From the cell containing the given text, extract its center point as [x, y] coordinate. 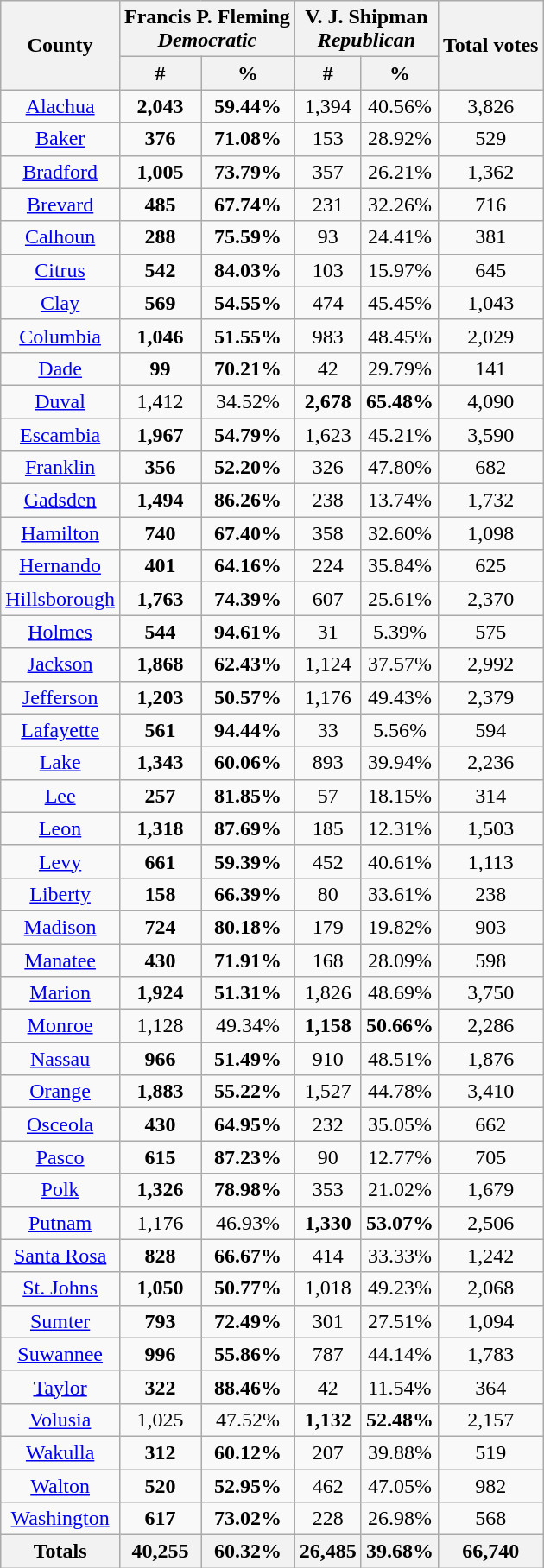
1,025 [160, 1420]
185 [328, 828]
48.51% [399, 1059]
594 [490, 730]
Columbia [60, 336]
18.15% [399, 796]
2,029 [490, 336]
787 [328, 1354]
903 [490, 927]
561 [160, 730]
322 [160, 1387]
29.79% [399, 368]
St. Johns [60, 1288]
1,503 [490, 828]
Francis P. Fleming Democratic [207, 29]
Hernando [60, 566]
1,158 [328, 1026]
72.49% [249, 1321]
2,370 [490, 599]
645 [490, 270]
Madison [60, 927]
28.92% [399, 139]
78.98% [249, 1190]
607 [328, 599]
Polk [60, 1190]
Alachua [60, 106]
1,318 [160, 828]
24.41% [399, 237]
1,924 [160, 993]
Taylor [60, 1387]
1,967 [160, 434]
Walton [60, 1485]
414 [328, 1256]
1,132 [328, 1420]
1,043 [490, 303]
1,679 [490, 1190]
257 [160, 796]
1,732 [490, 501]
11.54% [399, 1387]
Clay [60, 303]
1,113 [490, 861]
40.56% [399, 106]
35.05% [399, 1124]
Lafayette [60, 730]
60.12% [249, 1452]
93 [328, 237]
49.23% [399, 1288]
32.60% [399, 533]
474 [328, 303]
Liberty [60, 894]
39.88% [399, 1452]
50.57% [249, 697]
45.45% [399, 303]
682 [490, 468]
1,783 [490, 1354]
1,098 [490, 533]
54.55% [249, 303]
Washington [60, 1519]
51.49% [249, 1059]
94.44% [249, 730]
52.20% [249, 468]
67.74% [249, 205]
2,992 [490, 664]
48.45% [399, 336]
966 [160, 1059]
1,124 [328, 664]
81.85% [249, 796]
1,763 [160, 599]
15.97% [399, 270]
358 [328, 533]
Duval [60, 401]
Totals [60, 1552]
33.33% [399, 1256]
529 [490, 139]
33.61% [399, 894]
73.79% [249, 172]
26.21% [399, 172]
Holmes [60, 632]
153 [328, 139]
568 [490, 1519]
326 [328, 468]
44.14% [399, 1354]
3,826 [490, 106]
Total votes [490, 45]
99 [160, 368]
401 [160, 566]
60.06% [249, 763]
39.68% [399, 1552]
60.32% [249, 1552]
314 [490, 796]
66.67% [249, 1256]
40,255 [160, 1552]
Pasco [60, 1157]
1,018 [328, 1288]
1,876 [490, 1059]
40.61% [399, 861]
4,090 [490, 401]
65.48% [399, 401]
716 [490, 205]
64.16% [249, 566]
983 [328, 336]
3,750 [490, 993]
Orange [60, 1092]
Sumter [60, 1321]
828 [160, 1256]
179 [328, 927]
1,050 [160, 1288]
2,068 [490, 1288]
1,203 [160, 697]
2,678 [328, 401]
1,343 [160, 763]
661 [160, 861]
662 [490, 1124]
46.93% [249, 1223]
55.22% [249, 1092]
Monroe [60, 1026]
88.46% [249, 1387]
2,236 [490, 763]
70.21% [249, 368]
Jefferson [60, 697]
Bradford [60, 172]
1,623 [328, 434]
103 [328, 270]
542 [160, 270]
54.79% [249, 434]
231 [328, 205]
Dade [60, 368]
Putnam [60, 1223]
Hillsborough [60, 599]
452 [328, 861]
1,094 [490, 1321]
357 [328, 172]
575 [490, 632]
1,394 [328, 106]
2,379 [490, 697]
34.52% [249, 401]
32.26% [399, 205]
Volusia [60, 1420]
356 [160, 468]
207 [328, 1452]
1,128 [160, 1026]
50.77% [249, 1288]
Nassau [60, 1059]
740 [160, 533]
598 [490, 960]
228 [328, 1519]
2,043 [160, 106]
1,326 [160, 1190]
67.40% [249, 533]
Wakulla [60, 1452]
1,883 [160, 1092]
59.39% [249, 861]
39.94% [399, 763]
71.08% [249, 139]
705 [490, 1157]
617 [160, 1519]
793 [160, 1321]
12.77% [399, 1157]
1,005 [160, 172]
615 [160, 1157]
Marion [60, 993]
Manatee [60, 960]
53.07% [399, 1223]
12.31% [399, 828]
485 [160, 205]
25.61% [399, 599]
28.09% [399, 960]
V. J. Shipman Republican [366, 29]
2,286 [490, 1026]
232 [328, 1124]
66.39% [249, 894]
Escambia [60, 434]
Calhoun [60, 237]
996 [160, 1354]
Gadsden [60, 501]
1,242 [490, 1256]
62.43% [249, 664]
312 [160, 1452]
Lee [60, 796]
1,527 [328, 1092]
1,330 [328, 1223]
376 [160, 139]
Jackson [60, 664]
51.55% [249, 336]
35.84% [399, 566]
2,506 [490, 1223]
13.74% [399, 501]
519 [490, 1452]
Baker [60, 139]
45.21% [399, 434]
64.95% [249, 1124]
Brevard [60, 205]
73.02% [249, 1519]
520 [160, 1485]
1,868 [160, 664]
5.56% [399, 730]
84.03% [249, 270]
462 [328, 1485]
1,412 [160, 401]
Suwannee [60, 1354]
158 [160, 894]
168 [328, 960]
94.61% [249, 632]
224 [328, 566]
Lake [60, 763]
55.86% [249, 1354]
625 [490, 566]
Citrus [60, 270]
Santa Rosa [60, 1256]
Leon [60, 828]
19.82% [399, 927]
47.80% [399, 468]
47.52% [249, 1420]
59.44% [249, 106]
301 [328, 1321]
21.02% [399, 1190]
50.66% [399, 1026]
County [60, 45]
Osceola [60, 1124]
544 [160, 632]
910 [328, 1059]
724 [160, 927]
86.26% [249, 501]
87.23% [249, 1157]
47.05% [399, 1485]
52.95% [249, 1485]
1,494 [160, 501]
51.31% [249, 993]
26.98% [399, 1519]
982 [490, 1485]
141 [490, 368]
37.57% [399, 664]
48.69% [399, 993]
3,410 [490, 1092]
1,046 [160, 336]
Hamilton [60, 533]
Levy [60, 861]
569 [160, 303]
74.39% [249, 599]
364 [490, 1387]
1,826 [328, 993]
27.51% [399, 1321]
381 [490, 237]
75.59% [249, 237]
33 [328, 730]
90 [328, 1157]
26,485 [328, 1552]
5.39% [399, 632]
66,740 [490, 1552]
3,590 [490, 434]
31 [328, 632]
49.43% [399, 697]
57 [328, 796]
Franklin [60, 468]
52.48% [399, 1420]
49.34% [249, 1026]
288 [160, 237]
44.78% [399, 1092]
80 [328, 894]
1,362 [490, 172]
2,157 [490, 1420]
353 [328, 1190]
893 [328, 763]
87.69% [249, 828]
71.91% [249, 960]
80.18% [249, 927]
